Return (x, y) of the center of cell containing provided text 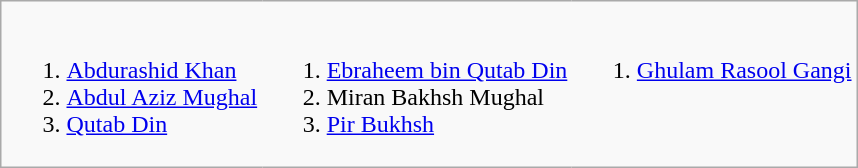
Abdurashid Khan Abdul Aziz Mughal Qutab Din (132, 84)
Ghulam Rasool Gangi (714, 84)
Ebraheem bin Qutab Din Miran Bakhsh Mughal Pir Bukhsh (417, 84)
